Return the [X, Y] coordinate for the center point of the cell that contains the specified text.  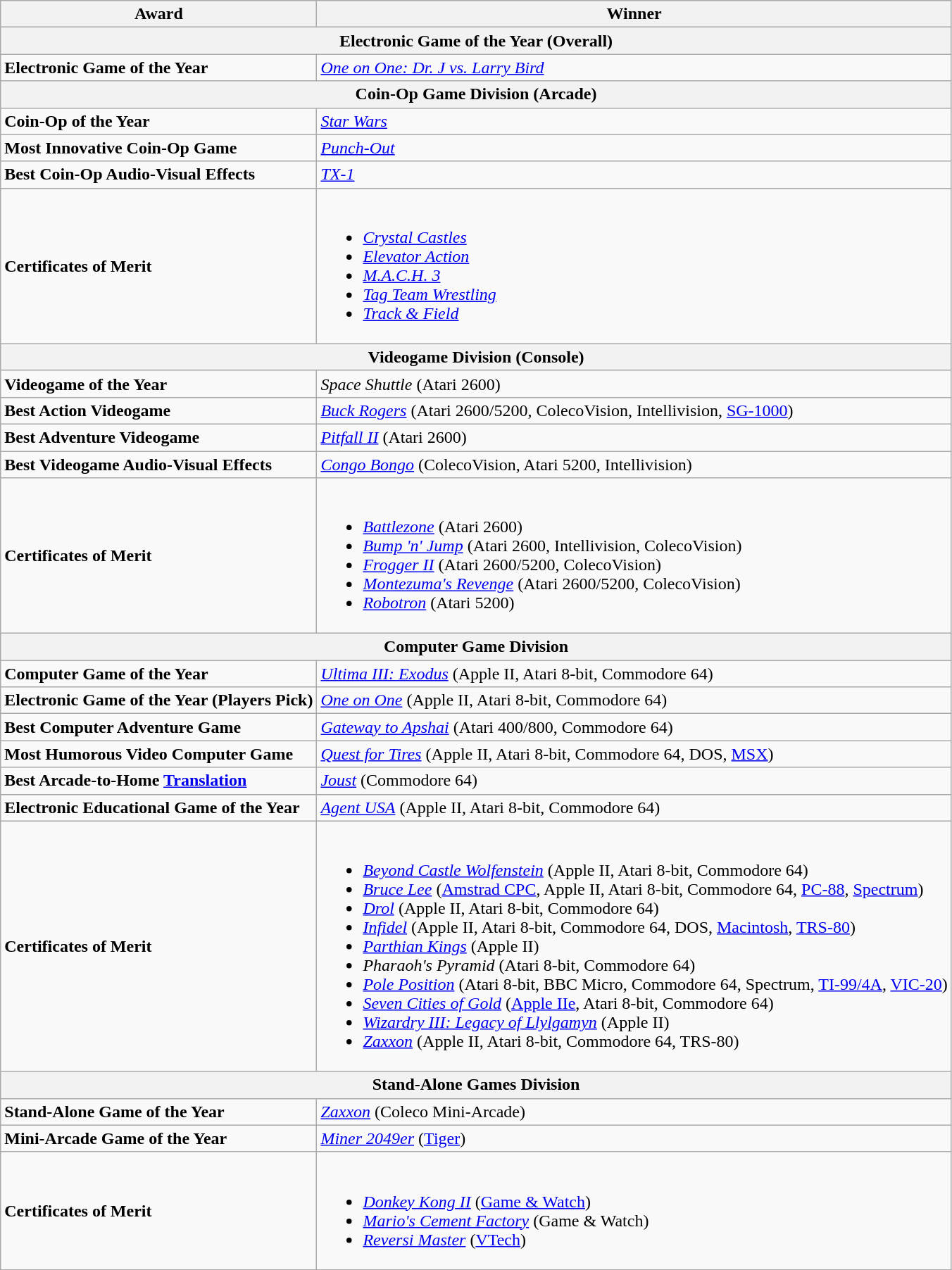
Star Wars [634, 121]
One on One (Apple II, Atari 8-bit, Commodore 64) [634, 700]
TX-1 [634, 175]
Best Adventure Videogame [159, 437]
Coin-Op of the Year [159, 121]
Videogame of the Year [159, 384]
Coin-Op Game Division (Arcade) [476, 94]
Electronic Game of the Year (Overall) [476, 41]
Best Arcade-to-Home Translation [159, 781]
Buck Rogers (Atari 2600/5200, ColecoVision, Intellivision, SG-1000) [634, 410]
Mini-Arcade Game of the Year [159, 1138]
Donkey Kong II (Game & Watch)Mario's Cement Factory (Game & Watch)Reversi Master (VTech) [634, 1211]
Electronic Game of the Year [159, 68]
Pitfall II (Atari 2600) [634, 437]
Agent USA (Apple II, Atari 8-bit, Commodore 64) [634, 807]
Electronic Educational Game of the Year [159, 807]
Congo Bongo (ColecoVision, Atari 5200, Intellivision) [634, 464]
Joust (Commodore 64) [634, 781]
Best Computer Adventure Game [159, 727]
Computer Game Division [476, 647]
Ultima III: Exodus (Apple II, Atari 8-bit, Commodore 64) [634, 674]
Best Videogame Audio-Visual Effects [159, 464]
Winner [634, 14]
Quest for Tires (Apple II, Atari 8-bit, Commodore 64, DOS, MSX) [634, 754]
Best Action Videogame [159, 410]
Stand-Alone Games Division [476, 1085]
Stand-Alone Game of the Year [159, 1112]
Videogame Division (Console) [476, 357]
Space Shuttle (Atari 2600) [634, 384]
Crystal CastlesElevator ActionM.A.C.H. 3Tag Team WrestlingTrack & Field [634, 266]
Zaxxon (Coleco Mini-Arcade) [634, 1112]
Punch-Out [634, 148]
Most Innovative Coin-Op Game [159, 148]
Best Coin-Op Audio-Visual Effects [159, 175]
One on One: Dr. J vs. Larry Bird [634, 68]
Miner 2049er (Tiger) [634, 1138]
Electronic Game of the Year (Players Pick) [159, 700]
Computer Game of the Year [159, 674]
Award [159, 14]
Gateway to Apshai (Atari 400/800, Commodore 64) [634, 727]
Most Humorous Video Computer Game [159, 754]
